Identify which cell holds the provided text, then report its (x, y) central coordinate. 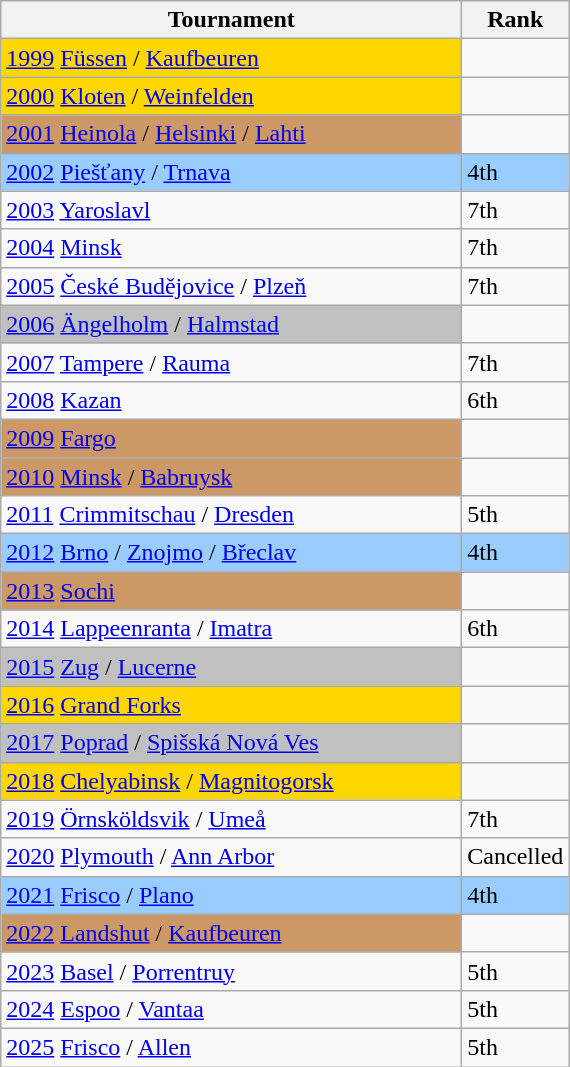
2017 Poprad / Spišská Nová Ves (232, 743)
2020 Plymouth / Ann Arbor (232, 857)
2016 Grand Forks (232, 705)
Rank (516, 20)
2014 Lappeenranta / Imatra (232, 629)
2015 Zug / Lucerne (232, 667)
2006 Ängelholm / Halmstad (232, 324)
1999 Füssen / Kaufbeuren (232, 58)
2009 Fargo (232, 438)
2010 Minsk / Babruysk (232, 477)
2007 Tampere / Rauma (232, 362)
2021 Frisco / Plano (232, 895)
2019 Örnsköldsvik / Umeå (232, 819)
2011 Crimmitschau / Dresden (232, 515)
2018 Chelyabinsk / Magnitogorsk (232, 781)
2002 Piešťany / Trnava (232, 172)
2025 Frisco / Allen (232, 1047)
2000 Kloten / Weinfelden (232, 96)
2022 Landshut / Kaufbeuren (232, 933)
2001 Heinola / Helsinki / Lahti (232, 134)
Tournament (232, 20)
2013 Sochi (232, 591)
2012 Brno / Znojmo / Břeclav (232, 553)
2023 Basel / Porrentruy (232, 971)
2008 Kazan (232, 400)
2003 Yaroslavl (232, 210)
2004 Minsk (232, 248)
2005 České Budějovice / Plzeň (232, 286)
Cancelled (516, 857)
2024 Espoo / Vantaa (232, 1009)
